Find where the given text appears and provide that cell's center as [X, Y] coordinate. 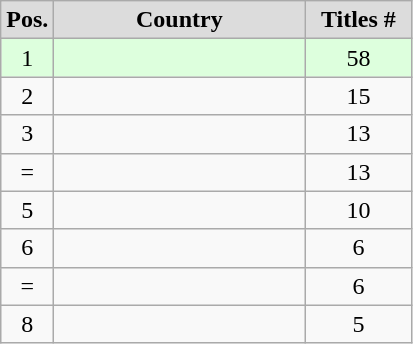
1 [28, 58]
2 [28, 96]
3 [28, 134]
15 [358, 96]
8 [28, 324]
Titles # [358, 20]
58 [358, 58]
10 [358, 210]
Country [180, 20]
Pos. [28, 20]
